Extract the (X, Y) coordinate from the center of the cell holding the provided text.  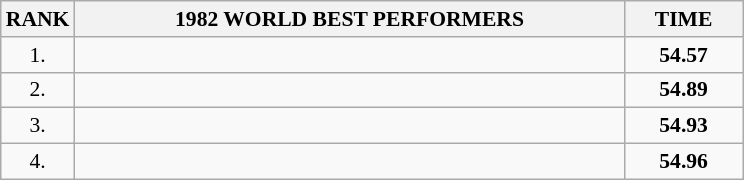
1. (38, 55)
4. (38, 162)
RANK (38, 19)
54.89 (684, 90)
54.57 (684, 55)
3. (38, 126)
1982 WORLD BEST PERFORMERS (349, 19)
54.93 (684, 126)
2. (38, 90)
54.96 (684, 162)
TIME (684, 19)
